Extract the [X, Y] coordinate from the center of the cell holding the provided text.  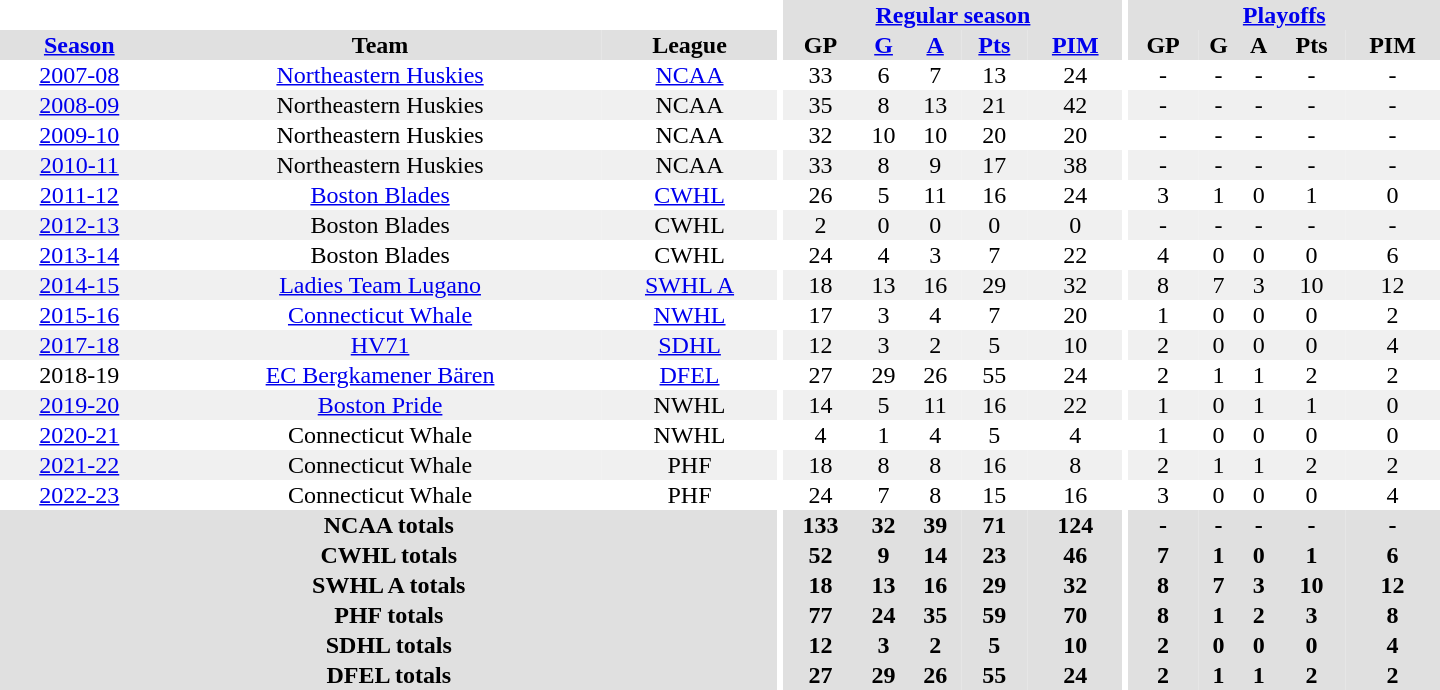
2007-08 [80, 75]
2009-10 [80, 135]
SWHL A totals [389, 585]
124 [1076, 525]
PHF totals [389, 615]
Team [380, 45]
2022-23 [80, 495]
133 [820, 525]
2011-12 [80, 195]
71 [994, 525]
2021-22 [80, 465]
59 [994, 615]
Regular season [952, 15]
Boston Pride [380, 405]
2018-19 [80, 375]
HV71 [380, 345]
2015-16 [80, 315]
38 [1076, 165]
39 [935, 525]
DFEL [690, 375]
League [690, 45]
2013-14 [80, 255]
70 [1076, 615]
2019-20 [80, 405]
2008-09 [80, 105]
Ladies Team Lugano [380, 285]
DFEL totals [389, 675]
SDHL totals [389, 645]
77 [820, 615]
52 [820, 555]
21 [994, 105]
15 [994, 495]
23 [994, 555]
2010-11 [80, 165]
SDHL [690, 345]
NCAA totals [389, 525]
2012-13 [80, 225]
2017-18 [80, 345]
EC Bergkamener Bären [380, 375]
Playoffs [1284, 15]
2020-21 [80, 435]
2014-15 [80, 285]
CWHL totals [389, 555]
42 [1076, 105]
46 [1076, 555]
SWHL A [690, 285]
Season [80, 45]
